Detect which cell encompasses the target text, then output its [x, y] center coordinate. 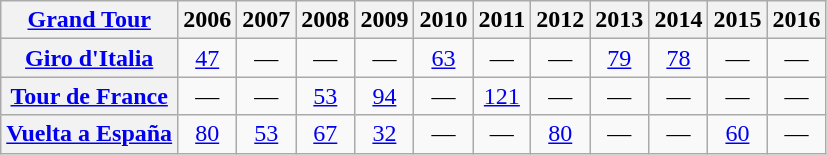
2009 [384, 20]
Giro d'Italia [90, 58]
2012 [560, 20]
2011 [502, 20]
2015 [738, 20]
60 [738, 134]
121 [502, 96]
2010 [444, 20]
Vuelta a España [90, 134]
32 [384, 134]
Tour de France [90, 96]
2008 [326, 20]
94 [384, 96]
2016 [796, 20]
47 [208, 58]
2014 [678, 20]
79 [620, 58]
78 [678, 58]
2006 [208, 20]
67 [326, 134]
Grand Tour [90, 20]
63 [444, 58]
2013 [620, 20]
2007 [266, 20]
